Find where the given text appears and provide that cell's center as (x, y) coordinate. 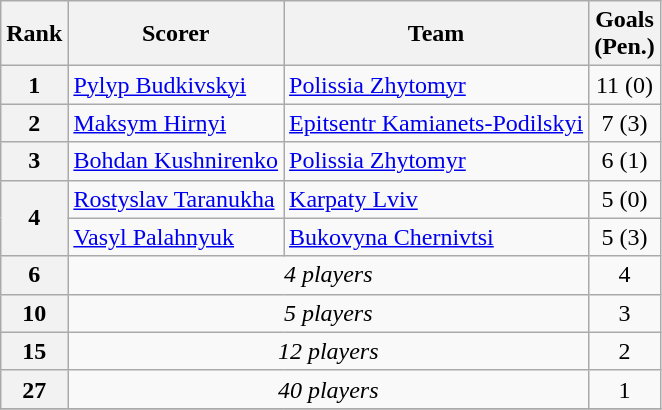
Rostyslav Taranukha (176, 199)
Epitsentr Kamianets-Podilskyi (436, 123)
Goals(Pen.) (625, 34)
15 (34, 351)
Rank (34, 34)
12 players (328, 351)
Pylyp Budkivskyi (176, 85)
Scorer (176, 34)
5 (3) (625, 237)
Bohdan Kushnirenko (176, 161)
Team (436, 34)
6 (34, 275)
11 (0) (625, 85)
40 players (328, 389)
Vasyl Palahnyuk (176, 237)
6 (1) (625, 161)
4 players (328, 275)
5 (0) (625, 199)
7 (3) (625, 123)
Maksym Hirnyi (176, 123)
Bukovyna Chernivtsi (436, 237)
27 (34, 389)
Karpaty Lviv (436, 199)
5 players (328, 313)
10 (34, 313)
